Search for the cell housing the specified text and yield its [x, y] center coordinate. 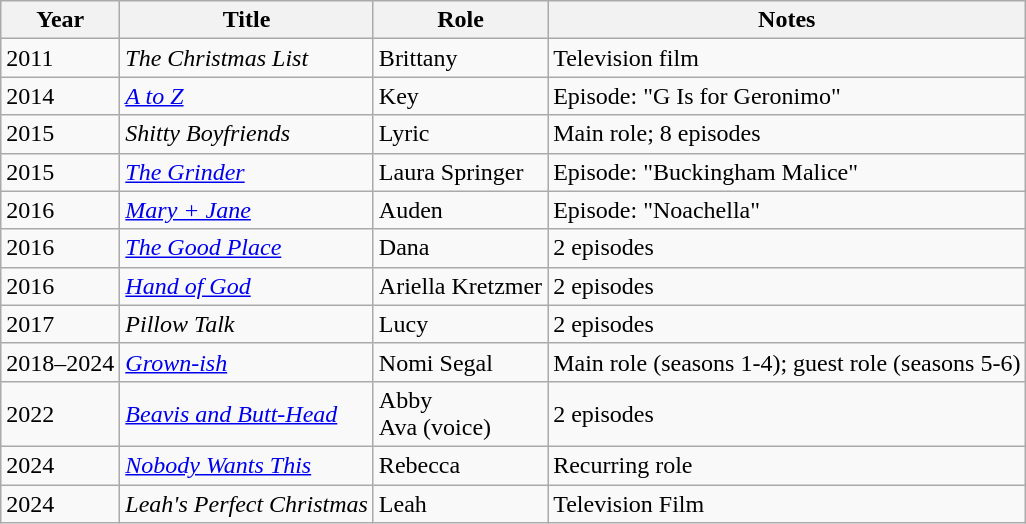
2014 [60, 96]
Mary + Jane [247, 210]
Lucy [460, 324]
Beavis and Butt-Head [247, 414]
Recurring role [787, 465]
2011 [60, 58]
Episode: "Noachella" [787, 210]
Leah [460, 503]
Episode: "Buckingham Malice" [787, 172]
Main role (seasons 1-4); guest role (seasons 5-6) [787, 362]
The Christmas List [247, 58]
Laura Springer [460, 172]
Auden [460, 210]
The Good Place [247, 248]
Leah's Perfect Christmas [247, 503]
Episode: "G Is for Geronimo" [787, 96]
Shitty Boyfriends [247, 134]
Pillow Talk [247, 324]
Role [460, 20]
Main role; 8 episodes [787, 134]
Notes [787, 20]
AbbyAva (voice) [460, 414]
Year [60, 20]
Nobody Wants This [247, 465]
Dana [460, 248]
2018–2024 [60, 362]
Lyric [460, 134]
Title [247, 20]
Rebecca [460, 465]
Brittany [460, 58]
Television film [787, 58]
Nomi Segal [460, 362]
The Grinder [247, 172]
A to Z [247, 96]
2017 [60, 324]
Grown-ish [247, 362]
2022 [60, 414]
Hand of God [247, 286]
Television Film [787, 503]
Ariella Kretzmer [460, 286]
Key [460, 96]
